Pinpoint the cell where the given text exists, returning its [X, Y] midpoint coordinate. 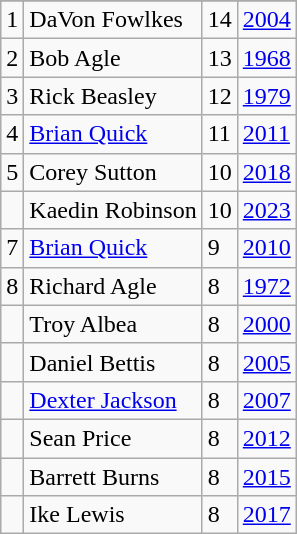
2018 [266, 172]
Corey Sutton [113, 172]
2012 [266, 438]
5 [12, 172]
Dexter Jackson [113, 400]
Richard Agle [113, 286]
2011 [266, 134]
9 [220, 248]
1 [12, 20]
Kaedin Robinson [113, 210]
2005 [266, 362]
1968 [266, 58]
Bob Agle [113, 58]
2017 [266, 515]
2 [12, 58]
14 [220, 20]
Ike Lewis [113, 515]
3 [12, 96]
1972 [266, 286]
Sean Price [113, 438]
11 [220, 134]
Barrett Burns [113, 477]
Daniel Bettis [113, 362]
2015 [266, 477]
13 [220, 58]
2007 [266, 400]
Troy Albea [113, 324]
DaVon Fowlkes [113, 20]
4 [12, 134]
2004 [266, 20]
7 [12, 248]
1979 [266, 96]
2000 [266, 324]
12 [220, 96]
Rick Beasley [113, 96]
2023 [266, 210]
2010 [266, 248]
